Locate the cell with the specified text and output its (x, y) center coordinate. 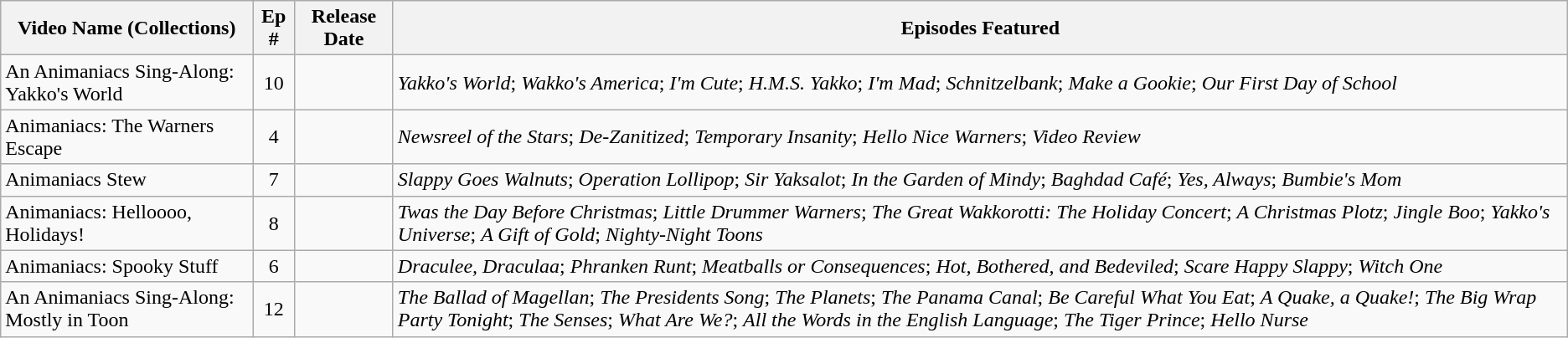
4 (274, 137)
Animaniacs: Spooky Stuff (127, 266)
Slappy Goes Walnuts; Operation Lollipop; Sir Yaksalot; In the Garden of Mindy; Baghdad Café; Yes, Always; Bumbie's Mom (980, 180)
An Animaniacs Sing-Along: Mostly in Toon (127, 310)
Yakko's World; Wakko's America; I'm Cute; H.M.S. Yakko; I'm Mad; Schnitzelbank; Make a Gookie; Our First Day of School (980, 82)
Ep # (274, 28)
7 (274, 180)
Animaniacs Stew (127, 180)
Release Date (343, 28)
12 (274, 310)
8 (274, 223)
Animaniacs: The Warners Escape (127, 137)
6 (274, 266)
Video Name (Collections) (127, 28)
An Animaniacs Sing-Along: Yakko's World (127, 82)
Animaniacs: Helloooo, Holidays! (127, 223)
Draculee, Draculaa; Phranken Runt; Meatballs or Consequences; Hot, Bothered, and Bedeviled; Scare Happy Slappy; Witch One (980, 266)
Episodes Featured (980, 28)
10 (274, 82)
Newsreel of the Stars; De-Zanitized; Temporary Insanity; Hello Nice Warners; Video Review (980, 137)
